Extract the [x, y] coordinate from the center of the cell holding the provided text.  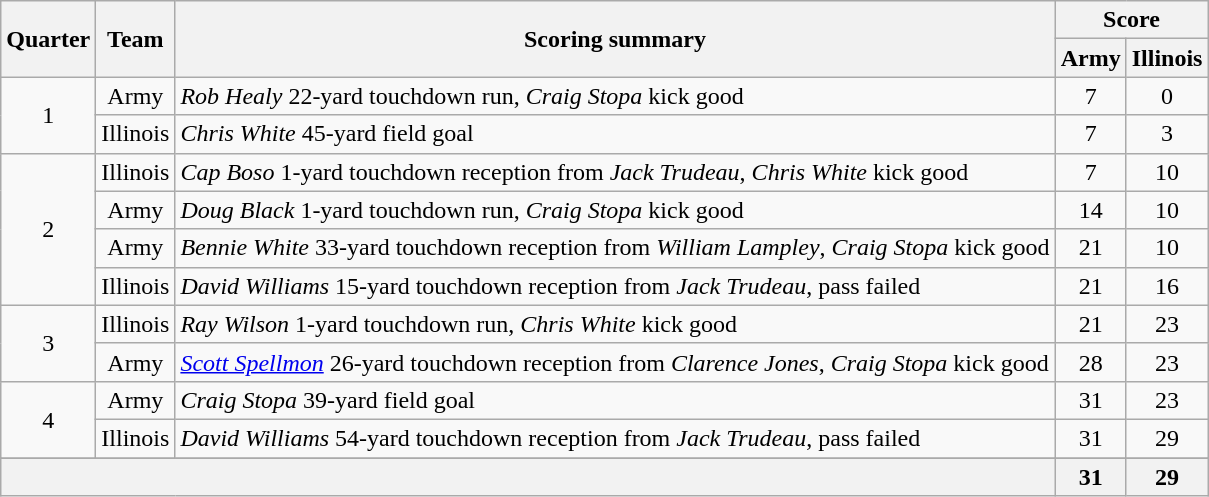
Craig Stopa 39-yard field goal [615, 400]
Ray Wilson 1-yard touchdown run, Chris White kick good [615, 324]
Scoring summary [615, 39]
Score [1132, 20]
0 [1167, 96]
28 [1090, 362]
4 [48, 419]
Chris White 45-yard field goal [615, 134]
14 [1090, 210]
Cap Boso 1-yard touchdown reception from Jack Trudeau, Chris White kick good [615, 172]
1 [48, 115]
2 [48, 229]
16 [1167, 286]
David Williams 15-yard touchdown reception from Jack Trudeau, pass failed [615, 286]
Doug Black 1-yard touchdown run, Craig Stopa kick good [615, 210]
Quarter [48, 39]
Team [136, 39]
David Williams 54-yard touchdown reception from Jack Trudeau, pass failed [615, 438]
Scott Spellmon 26-yard touchdown reception from Clarence Jones, Craig Stopa kick good [615, 362]
Rob Healy 22-yard touchdown run, Craig Stopa kick good [615, 96]
Bennie White 33-yard touchdown reception from William Lampley, Craig Stopa kick good [615, 248]
